Determine the (X, Y) coordinate at the center of the cell enclosing the given text.  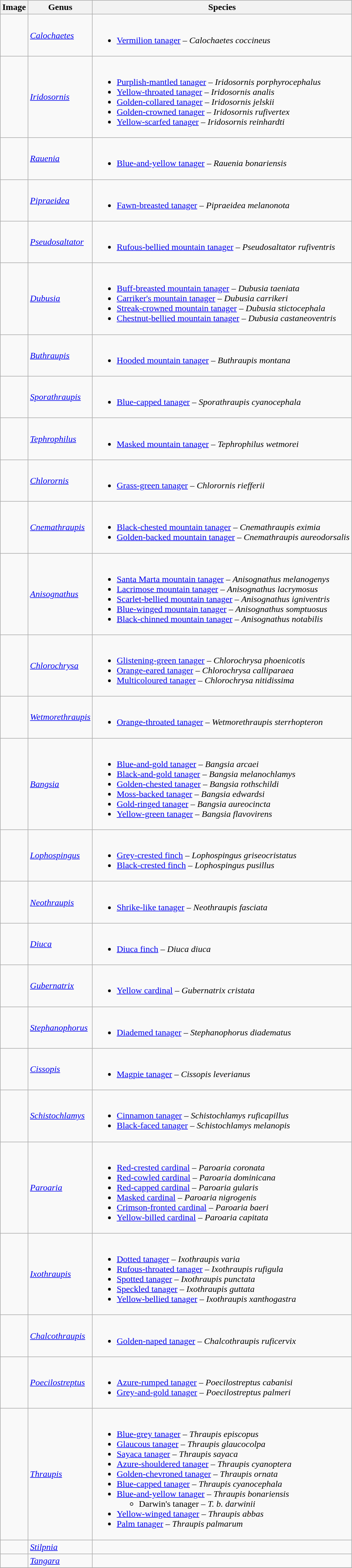
Chlorornis (61, 481)
Pipraeidea (61, 200)
Blue-and-yellow tanager – Rauenia bonariensis (222, 159)
Hooded mountain tanager – Buthraupis montana (222, 355)
Chlorochrysa (61, 666)
Shrike-like tanager – Neothraupis fasciata (222, 902)
Masked mountain tanager – Tephrophilus wetmorei (222, 439)
Blue-capped tanager – Sporathraupis cyanocephala (222, 397)
Bangsia (61, 784)
Tangara (61, 1561)
Chalcothraupis (61, 1335)
Gubernatrix (61, 986)
Cinnamon tanager – Schistochlamys ruficapillusBlack-faced tanager – Schistochlamys melanopis (222, 1116)
Neothraupis (61, 902)
Stilpnia (61, 1547)
Cnemathraupis (61, 527)
Sporathraupis (61, 397)
Fawn-breasted tanager – Pipraeidea melanonota (222, 200)
Schistochlamys (61, 1116)
Thraupis (61, 1474)
Image (14, 7)
Grass-green tanager – Chlorornis riefferii (222, 481)
Tephrophilus (61, 439)
Diuca finch – Diuca diuca (222, 944)
Genus (61, 7)
Paroaria (61, 1187)
Grey-crested finch – Lophospingus griseocristatusBlack-crested finch – Lophospingus pusillus (222, 856)
Calochaetes (61, 35)
Vermilion tanager – Calochaetes coccineus (222, 35)
Lophospingus (61, 856)
Iridosornis (61, 97)
Buthraupis (61, 355)
Dubusia (61, 299)
Black-chested mountain tanager – Cnemathraupis eximiaGolden-backed mountain tanager – Cnemathraupis aureodorsalis (222, 527)
Orange-throated tanager – Wetmorethraupis sterrhopteron (222, 718)
Rufous-bellied mountain tanager – Pseudosaltator rufiventris (222, 242)
Golden-naped tanager – Chalcothraupis ruficervix (222, 1335)
Ixothraupis (61, 1274)
Wetmorethraupis (61, 718)
Diuca (61, 944)
Magpie tanager – Cissopis leverianus (222, 1069)
Stephanophorus (61, 1028)
Yellow cardinal – Gubernatrix cristata (222, 986)
Species (222, 7)
Glistening-green tanager – Chlorochrysa phoenicotisOrange-eared tanager – Chlorochrysa calliparaeaMulticoloured tanager – Chlorochrysa nitidissima (222, 666)
Rauenia (61, 159)
Cissopis (61, 1069)
Anisognathus (61, 594)
Pseudosaltator (61, 242)
Azure-rumped tanager – Poecilostreptus cabanisiGrey-and-gold tanager – Poecilostreptus palmeri (222, 1382)
Diademed tanager – Stephanophorus diadematus (222, 1028)
Poecilostreptus (61, 1382)
